Return (X, Y) of the center of cell containing provided text 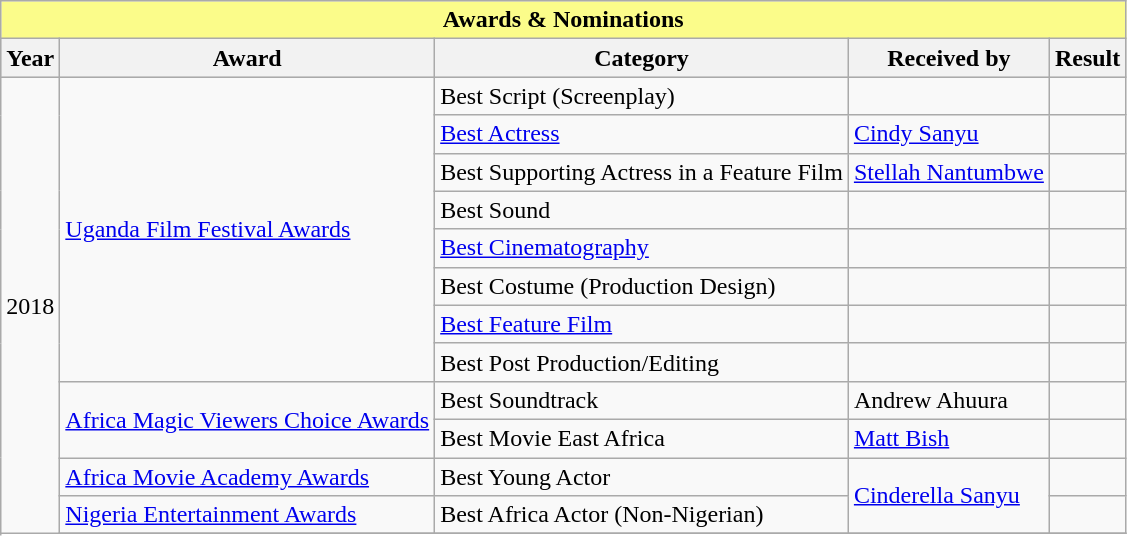
Best Movie East Africa (642, 438)
Cinderella Sanyu (948, 496)
Cindy Sanyu (948, 134)
Best Costume (Production Design) (642, 286)
Africa Movie Academy Awards (248, 477)
Year (30, 58)
Africa Magic Viewers Choice Awards (248, 419)
Best Supporting Actress in a Feature Film (642, 172)
Stellah Nantumbwe (948, 172)
Uganda Film Festival Awards (248, 229)
Best Feature Film (642, 324)
Best Actress (642, 134)
Received by (948, 58)
Best Post Production/Editing (642, 362)
Nigeria Entertainment Awards (248, 515)
Awards & Nominations (564, 20)
Best Young Actor (642, 477)
Andrew Ahuura (948, 400)
Matt Bish (948, 438)
Award (248, 58)
2018 (30, 306)
Category (642, 58)
Best Sound (642, 210)
Best Africa Actor (Non-Nigerian) (642, 515)
Best Script (Screenplay) (642, 96)
Result (1087, 58)
Best Soundtrack (642, 400)
Best Cinematography (642, 248)
